From the cell containing the given text, extract its center point as [x, y] coordinate. 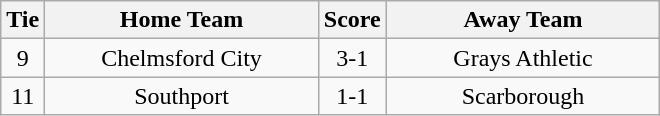
Score [352, 20]
9 [23, 58]
11 [23, 96]
Grays Athletic [523, 58]
3-1 [352, 58]
Chelmsford City [182, 58]
Scarborough [523, 96]
Tie [23, 20]
Home Team [182, 20]
Southport [182, 96]
Away Team [523, 20]
1-1 [352, 96]
